Find where the given text appears and provide that cell's center as [x, y] coordinate. 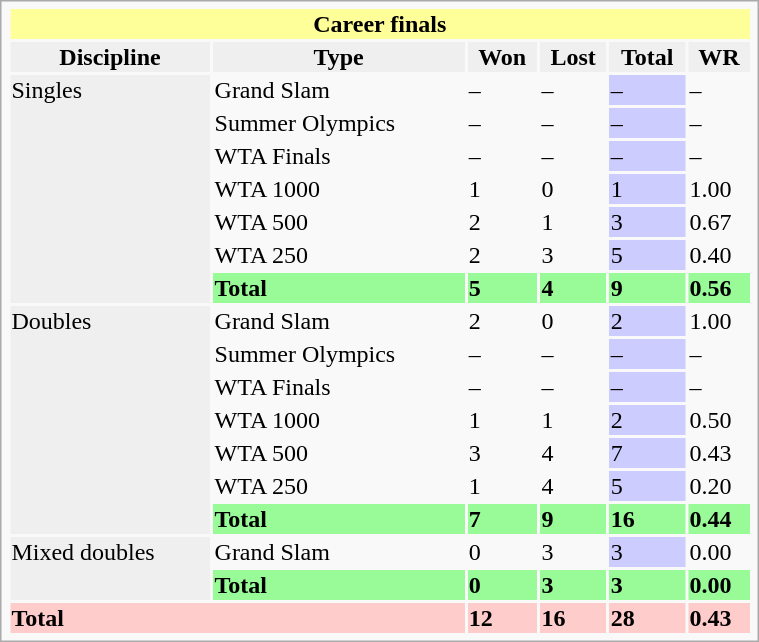
12 [502, 618]
Doubles [110, 420]
Mixed doubles [110, 568]
28 [647, 618]
Type [338, 57]
Singles [110, 189]
Lost [573, 57]
0.44 [719, 519]
0.20 [719, 486]
0.67 [719, 222]
0.50 [719, 420]
0.56 [719, 288]
Career finals [380, 24]
Won [502, 57]
Discipline [110, 57]
0.40 [719, 255]
WR [719, 57]
